Identify which cell holds the provided text, then report its (x, y) central coordinate. 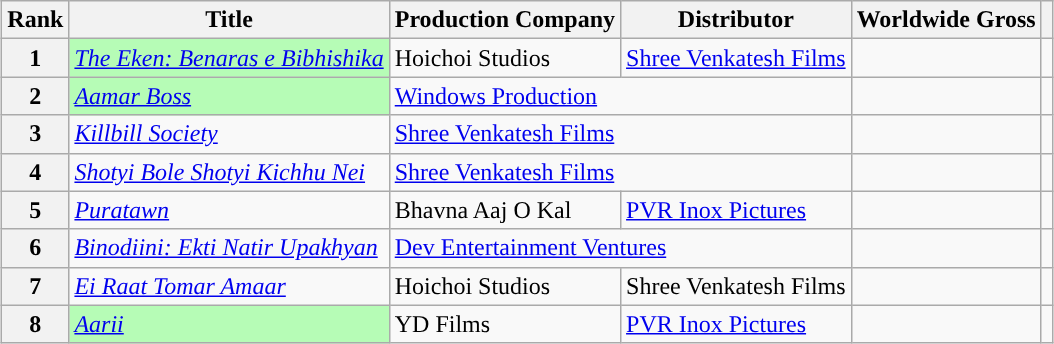
Dev Entertainment Ventures (620, 248)
Aarii (229, 324)
Binodiini: Ekti Natir Upakhyan (229, 248)
7 (36, 286)
Windows Production (620, 96)
2 (36, 96)
Title (229, 20)
Worldwide Gross (946, 20)
Production Company (504, 20)
4 (36, 172)
6 (36, 248)
Bhavna Aaj O Kal (504, 210)
YD Films (504, 324)
Aamar Boss (229, 96)
8 (36, 324)
Ei Raat Tomar Amaar (229, 286)
Shotyi Bole Shotyi Kichhu Nei (229, 172)
Distributor (736, 20)
Puratawn (229, 210)
The Eken: Benaras e Bibhishika (229, 58)
Killbill Society (229, 134)
1 (36, 58)
3 (36, 134)
Rank (36, 20)
5 (36, 210)
